Extract the (x, y) coordinate from the center of the cell holding the provided text.  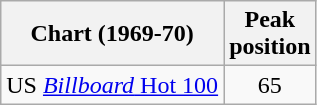
US Billboard Hot 100 (112, 85)
65 (270, 85)
Peakposition (270, 34)
Chart (1969-70) (112, 34)
